Locate the cell with the specified text and output its [X, Y] center coordinate. 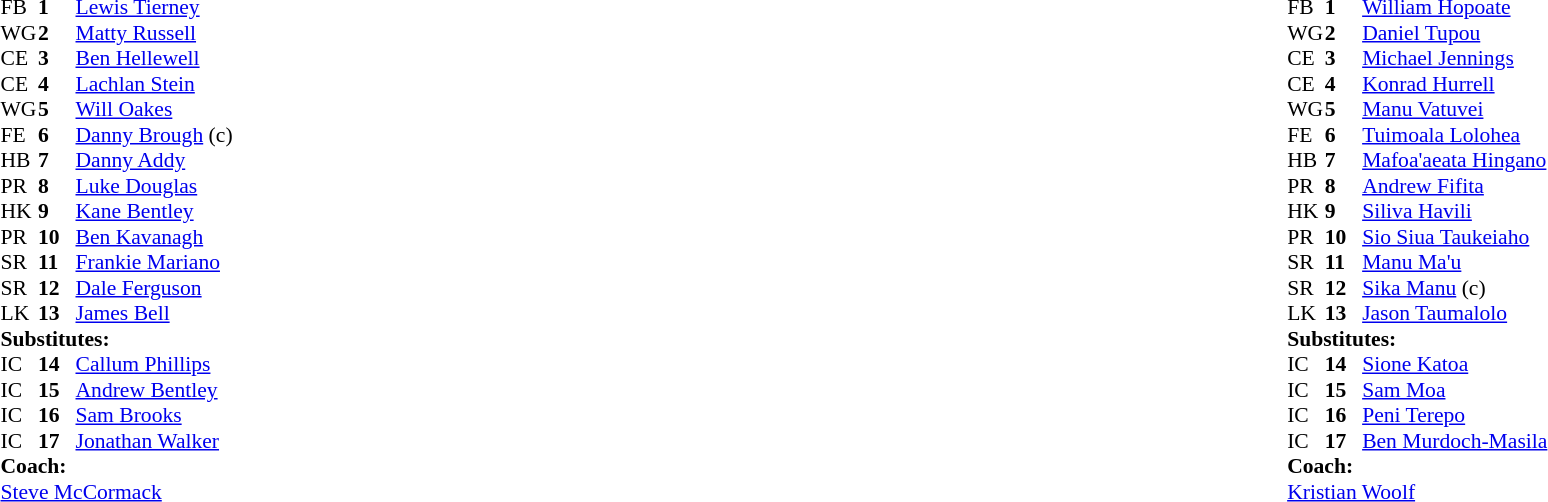
Sione Katoa [1454, 365]
Matty Russell [154, 33]
Manu Ma'u [1454, 263]
Jonathan Walker [154, 441]
Ben Kavanagh [154, 237]
Andrew Fifita [1454, 186]
Mafoa'aeata Hingano [1454, 161]
Jason Taumalolo [1454, 313]
Danny Addy [154, 161]
Sio Siua Taukeiaho [1454, 237]
James Bell [154, 313]
Callum Phillips [154, 365]
Tuimoala Lolohea [1454, 135]
Manu Vatuvei [1454, 109]
Siliva Havili [1454, 211]
Sam Brooks [154, 415]
Sam Moa [1454, 390]
Frankie Mariano [154, 263]
Peni Terepo [1454, 415]
Ben Murdoch-Masila [1454, 441]
Luke Douglas [154, 186]
Michael Jennings [1454, 59]
Lachlan Stein [154, 84]
Andrew Bentley [154, 390]
Konrad Hurrell [1454, 84]
Dale Ferguson [154, 288]
Danny Brough (c) [154, 135]
Daniel Tupou [1454, 33]
Sika Manu (c) [1454, 288]
Ben Hellewell [154, 59]
Kane Bentley [154, 211]
Will Oakes [154, 109]
